Return [x, y] of the center of cell containing provided text 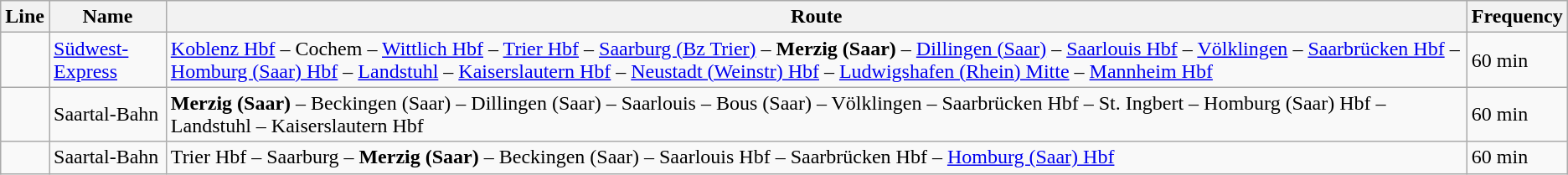
Name [107, 17]
Frequency [1517, 17]
Trier Hbf – Saarburg – Merzig (Saar) – Beckingen (Saar) – Saarlouis Hbf – Saarbrücken Hbf – Homburg (Saar) Hbf [816, 157]
Südwest-Express [107, 60]
Route [816, 17]
Line [25, 17]
